Find where the given text appears and provide that cell's center as [X, Y] coordinate. 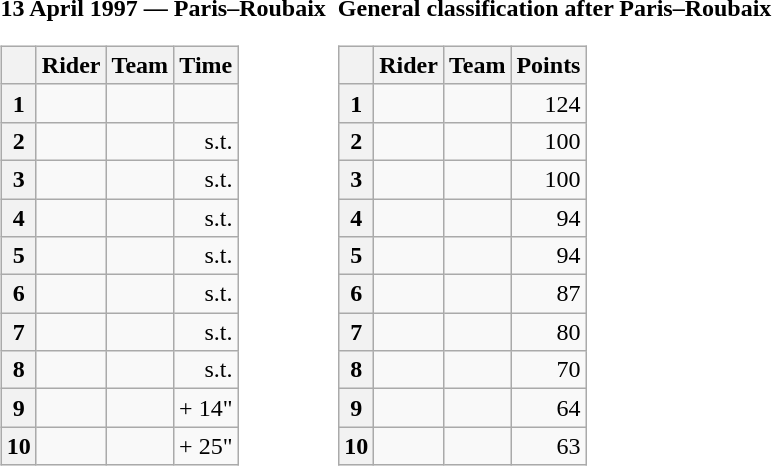
+ 25" [206, 446]
Points [548, 65]
80 [548, 332]
+ 14" [206, 408]
63 [548, 446]
Time [206, 65]
64 [548, 408]
70 [548, 370]
124 [548, 103]
87 [548, 294]
